Identify which cell holds the provided text, then report its (X, Y) central coordinate. 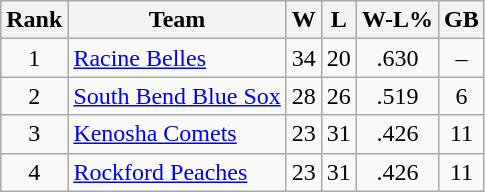
Rockford Peaches (177, 172)
4 (34, 172)
W-L% (397, 20)
.519 (397, 96)
Team (177, 20)
26 (338, 96)
.630 (397, 58)
W (304, 20)
2 (34, 96)
3 (34, 134)
1 (34, 58)
Kenosha Comets (177, 134)
6 (462, 96)
South Bend Blue Sox (177, 96)
28 (304, 96)
– (462, 58)
34 (304, 58)
L (338, 20)
20 (338, 58)
Rank (34, 20)
Racine Belles (177, 58)
GB (462, 20)
